Determine the [x, y] coordinate at the center of the cell enclosing the given text.  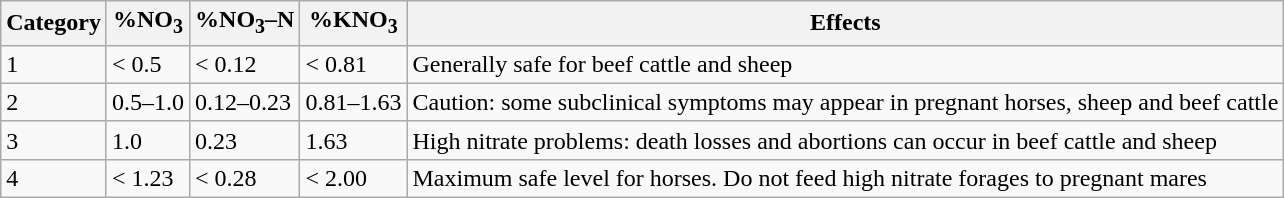
1.0 [148, 140]
4 [54, 178]
< 0.28 [245, 178]
0.12–0.23 [245, 102]
Generally safe for beef cattle and sheep [846, 64]
%NO3–N [245, 23]
< 0.81 [354, 64]
1.63 [354, 140]
2 [54, 102]
0.81–1.63 [354, 102]
Category [54, 23]
0.23 [245, 140]
< 0.5 [148, 64]
Effects [846, 23]
Caution: some subclinical symptoms may appear in pregnant horses, sheep and beef cattle [846, 102]
High nitrate problems: death losses and abortions can occur in beef cattle and sheep [846, 140]
< 2.00 [354, 178]
Maximum safe level for horses. Do not feed high nitrate forages to pregnant mares [846, 178]
%NO3 [148, 23]
%KNO3 [354, 23]
1 [54, 64]
3 [54, 140]
< 1.23 [148, 178]
< 0.12 [245, 64]
0.5–1.0 [148, 102]
